Provide the [X, Y] coordinate of the cell's center where the given text is located.  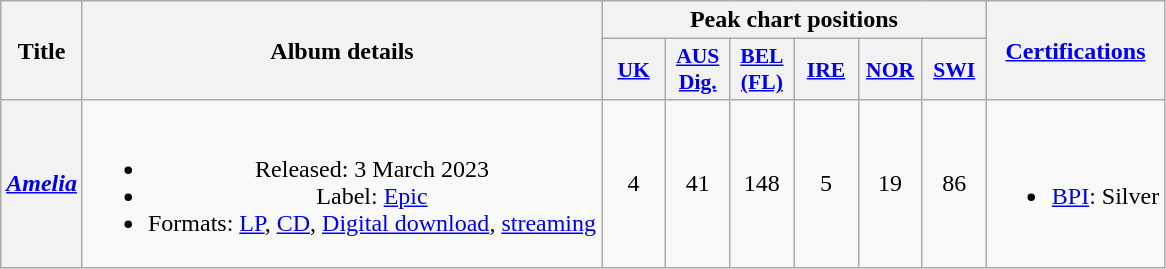
UK [634, 70]
19 [890, 184]
Peak chart positions [794, 20]
SWI [954, 70]
4 [634, 184]
BEL(FL) [762, 70]
Certifications [1075, 50]
Amelia [42, 184]
86 [954, 184]
AUSDig. [698, 70]
5 [826, 184]
148 [762, 184]
IRE [826, 70]
Released: 3 March 2023Label: EpicFormats: LP, CD, Digital download, streaming [342, 184]
Title [42, 50]
BPI: Silver [1075, 184]
NOR [890, 70]
41 [698, 184]
Album details [342, 50]
